Extract the [X, Y] coordinate from the center of the cell holding the provided text.  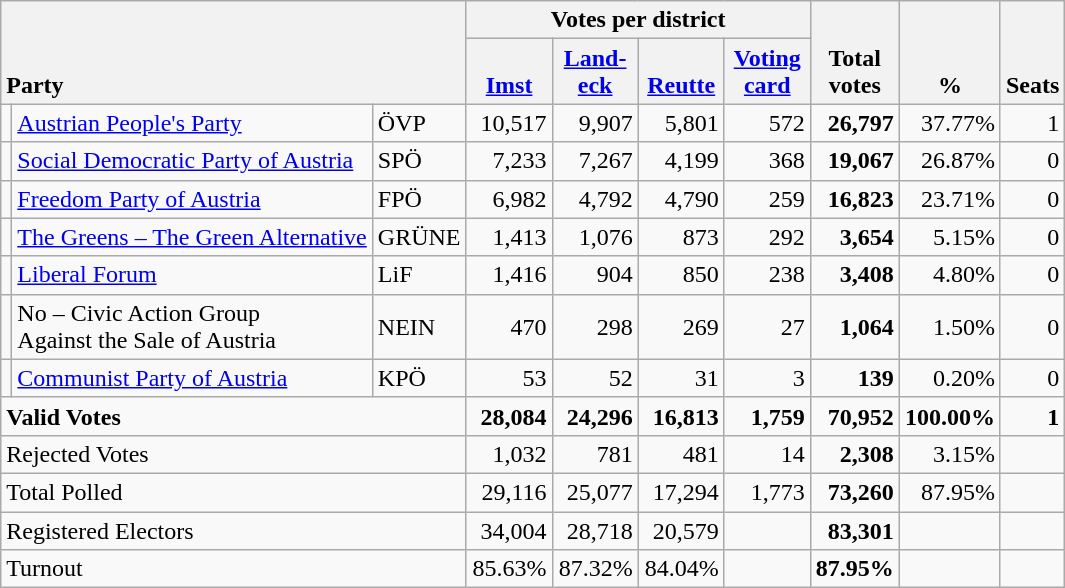
87.32% [595, 569]
14 [767, 454]
26.87% [950, 161]
Liberal Forum [192, 275]
3.15% [950, 454]
Party [234, 52]
34,004 [509, 531]
292 [767, 237]
FPÖ [419, 199]
26,797 [854, 123]
28,084 [509, 416]
Votes per district [638, 20]
19,067 [854, 161]
85.63% [509, 569]
70,952 [854, 416]
Rejected Votes [234, 454]
28,718 [595, 531]
52 [595, 378]
481 [681, 454]
1,773 [767, 492]
873 [681, 237]
781 [595, 454]
1,759 [767, 416]
850 [681, 275]
Communist Party of Austria [192, 378]
Freedom Party of Austria [192, 199]
7,233 [509, 161]
LiF [419, 275]
1,416 [509, 275]
1,413 [509, 237]
269 [681, 326]
% [950, 52]
73,260 [854, 492]
Reutte [681, 72]
Totalvotes [854, 52]
5,801 [681, 123]
1.50% [950, 326]
1,064 [854, 326]
No – Civic Action GroupAgainst the Sale of Austria [192, 326]
31 [681, 378]
Registered Electors [234, 531]
16,823 [854, 199]
6,982 [509, 199]
Imst [509, 72]
24,296 [595, 416]
259 [767, 199]
GRÜNE [419, 237]
SPÖ [419, 161]
37.77% [950, 123]
470 [509, 326]
3 [767, 378]
Total Polled [234, 492]
16,813 [681, 416]
3,408 [854, 275]
Turnout [234, 569]
Valid Votes [234, 416]
2,308 [854, 454]
53 [509, 378]
368 [767, 161]
Land-eck [595, 72]
Seats [1032, 52]
904 [595, 275]
27 [767, 326]
0.20% [950, 378]
4,790 [681, 199]
83,301 [854, 531]
298 [595, 326]
572 [767, 123]
17,294 [681, 492]
5.15% [950, 237]
238 [767, 275]
7,267 [595, 161]
3,654 [854, 237]
4.80% [950, 275]
4,199 [681, 161]
25,077 [595, 492]
NEIN [419, 326]
23.71% [950, 199]
ÖVP [419, 123]
1,076 [595, 237]
Social Democratic Party of Austria [192, 161]
10,517 [509, 123]
84.04% [681, 569]
9,907 [595, 123]
1,032 [509, 454]
The Greens – The Green Alternative [192, 237]
20,579 [681, 531]
100.00% [950, 416]
139 [854, 378]
Austrian People's Party [192, 123]
4,792 [595, 199]
KPÖ [419, 378]
Votingcard [767, 72]
29,116 [509, 492]
